Find where the given text appears and provide that cell's center as [X, Y] coordinate. 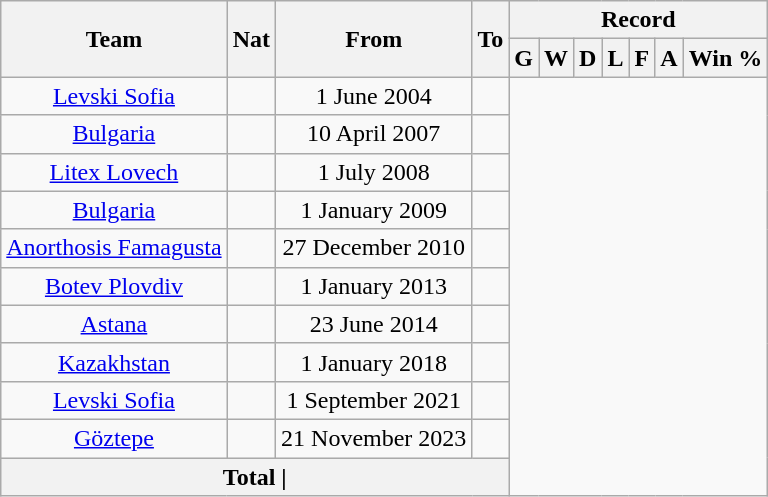
Litex Lovech [114, 172]
23 June 2014 [374, 324]
Total | [255, 477]
A [669, 58]
To [490, 39]
G [524, 58]
1 January 2009 [374, 210]
L [616, 58]
Astana [114, 324]
1 June 2004 [374, 96]
21 November 2023 [374, 438]
Win % [726, 58]
W [556, 58]
27 December 2010 [374, 248]
D [588, 58]
1 January 2018 [374, 362]
Göztepe [114, 438]
Nat [251, 39]
From [374, 39]
Record [638, 20]
1 January 2013 [374, 286]
1 September 2021 [374, 400]
Botev Plovdiv [114, 286]
10 April 2007 [374, 134]
Kazakhstan [114, 362]
F [642, 58]
Anorthosis Famagusta [114, 248]
Team [114, 39]
1 July 2008 [374, 172]
